Return [X, Y] of the center of cell containing provided text 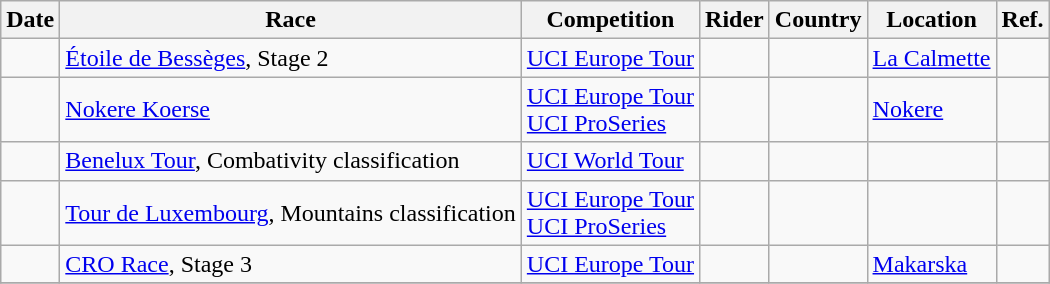
CRO Race, Stage 3 [291, 264]
Competition [610, 20]
Ref. [1022, 20]
La Calmette [932, 58]
Étoile de Bessèges, Stage 2 [291, 58]
Location [932, 20]
Nokere Koerse [291, 110]
Country [818, 20]
UCI World Tour [610, 161]
Makarska [932, 264]
Rider [735, 20]
Date [30, 20]
Race [291, 20]
Tour de Luxembourg, Mountains classification [291, 212]
Benelux Tour, Combativity classification [291, 161]
Nokere [932, 110]
